Determine the [X, Y] coordinate at the center of the cell enclosing the given text.  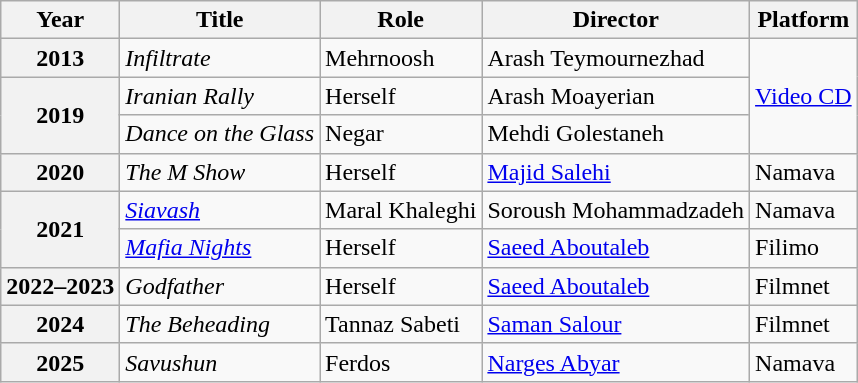
Siavash [220, 210]
Video CD [804, 96]
Infiltrate [220, 58]
Soroush Mohammadzadeh [616, 210]
Tannaz Sabeti [401, 324]
Director [616, 20]
2025 [60, 362]
Ferdos [401, 362]
Year [60, 20]
Godfather [220, 286]
2019 [60, 115]
Title [220, 20]
Maral Khaleghi [401, 210]
Negar [401, 134]
Filimo [804, 248]
Dance on the Glass [220, 134]
Role [401, 20]
2013 [60, 58]
Arash Teymournezhad [616, 58]
Savushun [220, 362]
Arash Moayerian [616, 96]
2021 [60, 229]
Mehrnoosh [401, 58]
Mafia Nights [220, 248]
2022–2023 [60, 286]
2020 [60, 172]
The M Show [220, 172]
2024 [60, 324]
Saman Salour [616, 324]
Mehdi Golestaneh [616, 134]
Platform [804, 20]
Majid Salehi [616, 172]
The Beheading [220, 324]
Iranian Rally [220, 96]
Narges Abyar [616, 362]
